Capture the cell that displays the provided text and extract its [x, y] central coordinate. 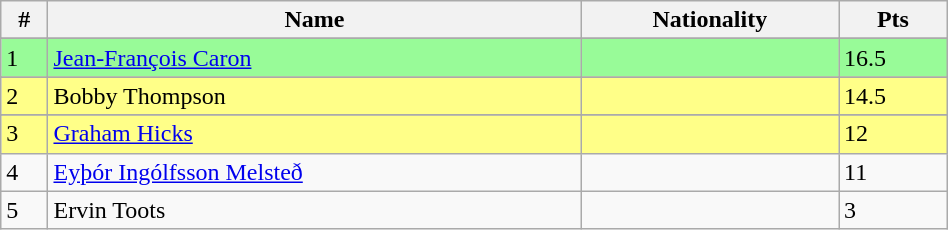
1 [24, 58]
Bobby Thompson [314, 96]
Jean-François Caron [314, 58]
Ervin Toots [314, 210]
Name [314, 20]
11 [894, 172]
Eyþór Ingólfsson Melsteð [314, 172]
12 [894, 134]
Nationality [710, 20]
16.5 [894, 58]
5 [24, 210]
# [24, 20]
Pts [894, 20]
Graham Hicks [314, 134]
4 [24, 172]
2 [24, 96]
14.5 [894, 96]
